Scan for the cell matching the given text and deliver its (x, y) coordinate at center. 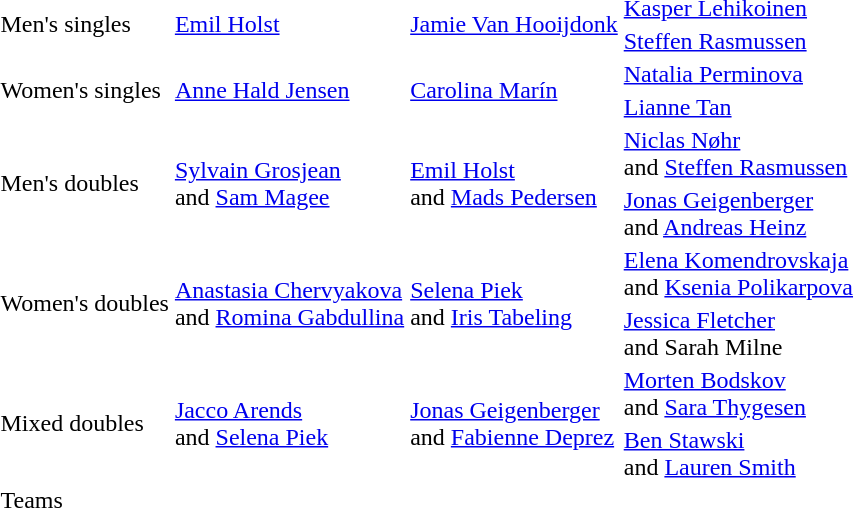
Jonas Geigenbergerand Andreas Heinz (738, 214)
Morten Bodskovand Sara Thygesen (738, 394)
Jessica Fletcherand Sarah Milne (738, 334)
Jonas Geigenbergerand Fabienne Deprez (514, 424)
Anastasia Chervyakovaand Romina Gabdullina (289, 304)
Niclas Nøhrand Steffen Rasmussen (738, 154)
Elena Komendrovskajaand Ksenia Polikarpova (738, 274)
Lianne Tan (738, 107)
Selena Piekand Iris Tabeling (514, 304)
Carolina Marín (514, 90)
Emil Holstand Mads Pedersen (514, 184)
Steffen Rasmussen (738, 41)
Anne Hald Jensen (289, 90)
Sylvain Grosjeanand Sam Magee (289, 184)
Natalia Perminova (738, 74)
Jacco Arendsand Selena Piek (289, 424)
Ben Stawskiand Lauren Smith (738, 454)
